Return (x, y) of the center of cell containing provided text 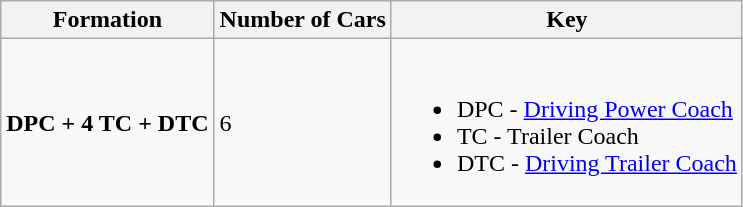
DPC - Driving Power CoachTC - Trailer CoachDTC - Driving Trailer Coach (566, 122)
Key (566, 20)
Number of Cars (302, 20)
6 (302, 122)
DPC + 4 TC + DTC (108, 122)
Formation (108, 20)
